Scan for the cell matching the given text and deliver its (X, Y) coordinate at center. 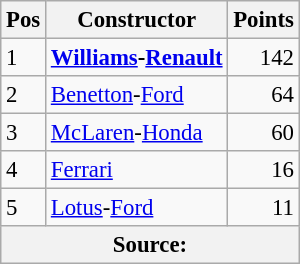
16 (264, 170)
11 (264, 208)
60 (264, 133)
142 (264, 58)
1 (24, 58)
Williams-Renault (137, 58)
5 (24, 208)
McLaren-Honda (137, 133)
Lotus-Ford (137, 208)
2 (24, 95)
Pos (24, 20)
Source: (150, 245)
Points (264, 20)
4 (24, 170)
Benetton-Ford (137, 95)
Ferrari (137, 170)
3 (24, 133)
Constructor (137, 20)
64 (264, 95)
